Determine the (x, y) coordinate at the center of the cell enclosing the given text.  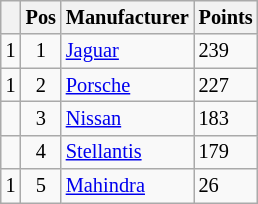
4 (41, 152)
26 (226, 186)
Manufacturer (128, 17)
5 (41, 186)
Mahindra (128, 186)
Nissan (128, 118)
183 (226, 118)
179 (226, 152)
3 (41, 118)
Jaguar (128, 51)
Stellantis (128, 152)
Pos (41, 17)
Porsche (128, 85)
227 (226, 85)
2 (41, 85)
Points (226, 17)
239 (226, 51)
